Pinpoint the cell where the given text exists, returning its [X, Y] midpoint coordinate. 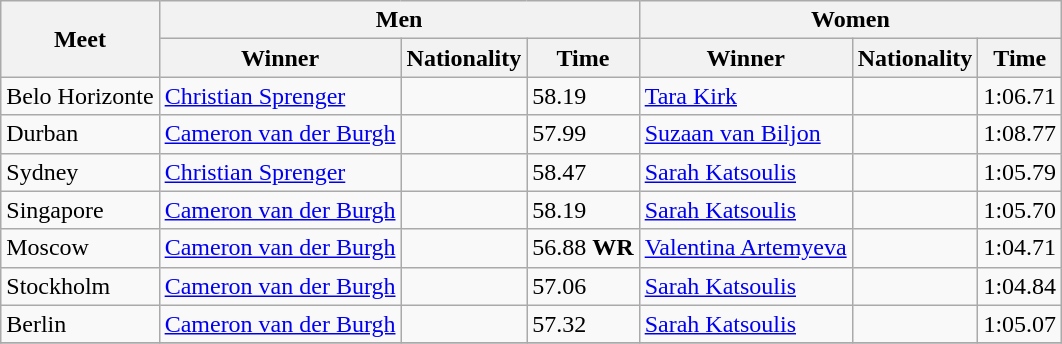
58.47 [583, 172]
Valentina Artemyeva [746, 248]
Durban [80, 134]
1:08.77 [1020, 134]
Tara Kirk [746, 96]
57.32 [583, 324]
1:06.71 [1020, 96]
Women [850, 20]
Suzaan van Biljon [746, 134]
Moscow [80, 248]
56.88 WR [583, 248]
Stockholm [80, 286]
57.99 [583, 134]
1:05.07 [1020, 324]
1:04.84 [1020, 286]
Men [399, 20]
1:05.79 [1020, 172]
Belo Horizonte [80, 96]
Meet [80, 39]
1:05.70 [1020, 210]
Berlin [80, 324]
1:04.71 [1020, 248]
Singapore [80, 210]
57.06 [583, 286]
Sydney [80, 172]
